Search for the cell housing the specified text and yield its [x, y] center coordinate. 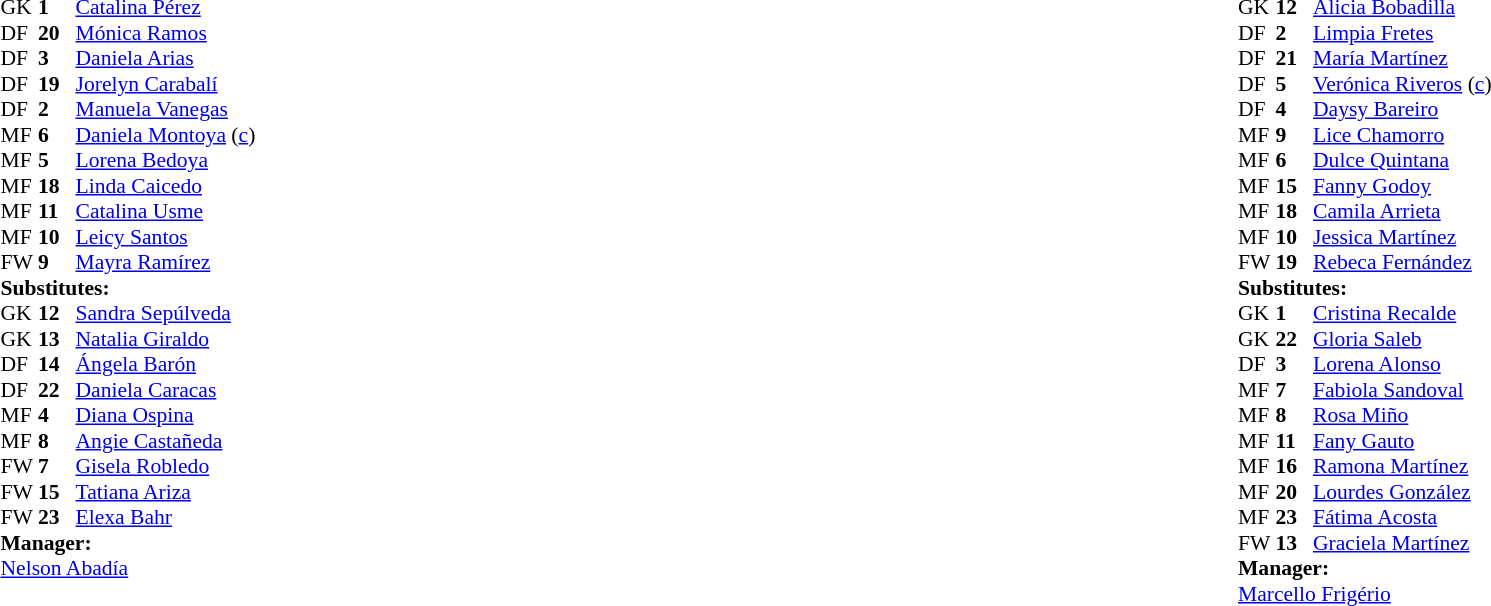
Catalina Usme [166, 211]
Jorelyn Carabalí [166, 84]
Elexa Bahr [166, 517]
Daniela Montoya (c) [166, 135]
16 [1295, 467]
1 [1295, 313]
Nelson Abadía [128, 569]
Mayra Ramírez [166, 263]
Substitutes: [128, 288]
Leicy Santos [166, 237]
21 [1295, 59]
Natalia Giraldo [166, 339]
12 [57, 313]
Manager: [128, 543]
Daniela Arias [166, 59]
Gisela Robledo [166, 467]
Lorena Bedoya [166, 161]
Ángela Barón [166, 365]
Sandra Sepúlveda [166, 313]
Diana Ospina [166, 415]
Daniela Caracas [166, 390]
Linda Caicedo [166, 186]
Tatiana Ariza [166, 492]
14 [57, 365]
Manuela Vanegas [166, 109]
Mónica Ramos [166, 33]
Angie Castañeda [166, 441]
